Scan for the cell matching the given text and deliver its (X, Y) coordinate at center. 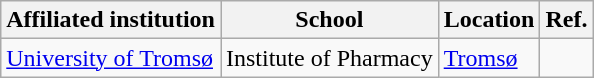
School (329, 20)
University of Tromsø (111, 58)
Institute of Pharmacy (329, 58)
Tromsø (489, 58)
Ref. (566, 20)
Location (489, 20)
Affiliated institution (111, 20)
